Detect which cell encompasses the target text, then output its (X, Y) center coordinate. 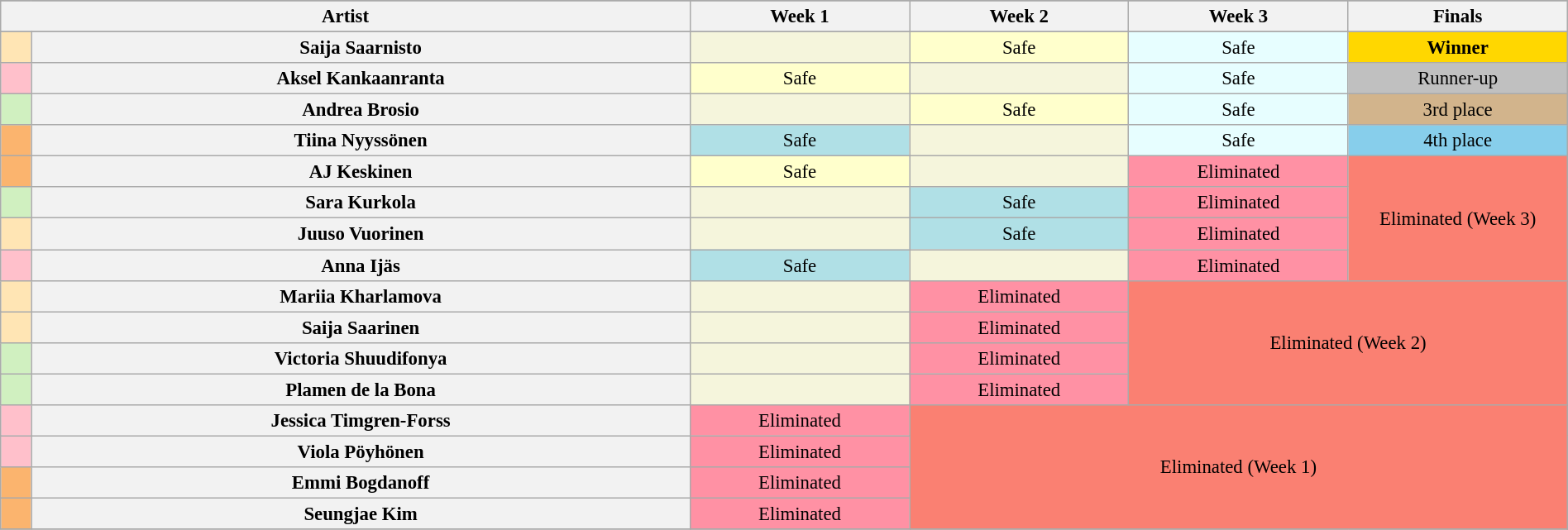
Juuso Vuorinen (361, 234)
Week 1 (799, 17)
Eliminated (Week 1) (1239, 467)
Artist (346, 17)
Emmi Bogdanoff (361, 483)
Runner-up (1457, 79)
Anna Ijäs (361, 265)
Tiina Nyyssönen (361, 141)
AJ Keskinen (361, 172)
Week 2 (1019, 17)
Andrea Brosio (361, 110)
Sara Kurkola (361, 203)
Aksel Kankaanranta (361, 79)
Eliminated (Week 3) (1457, 218)
Seungjae Kim (361, 513)
Winner (1457, 48)
4th place (1457, 141)
Saija Saarinen (361, 327)
3rd place (1457, 110)
Week 3 (1239, 17)
Victoria Shuudifonya (361, 358)
Eliminated (Week 2) (1348, 342)
Jessica Timgren-Forss (361, 421)
Mariia Kharlamova (361, 296)
Plamen de la Bona (361, 389)
Viola Pöyhönen (361, 451)
Saija Saarnisto (361, 48)
Finals (1457, 17)
